For the text-containing cell, return its midpoint in (x, y) coordinate format. 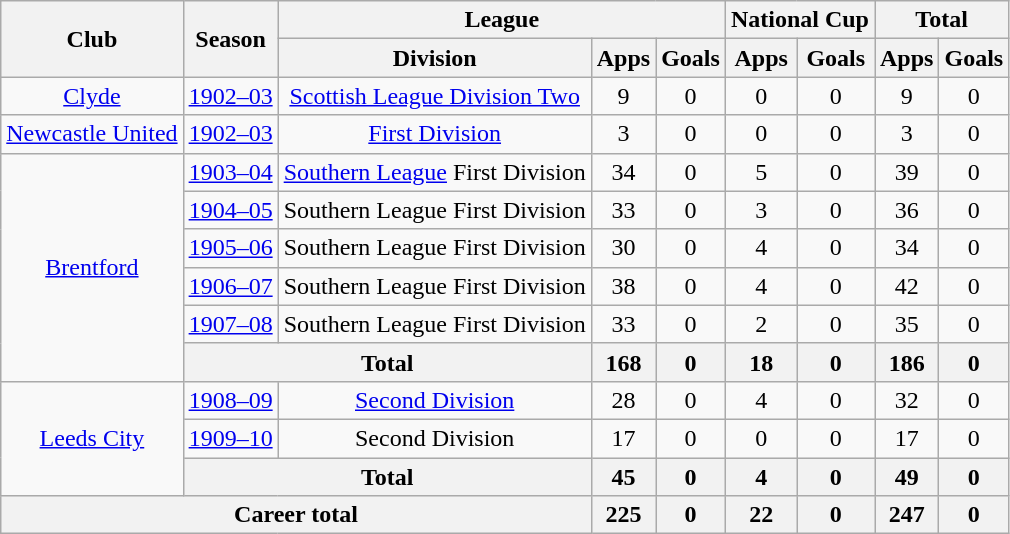
28 (623, 400)
Brentford (92, 267)
39 (906, 172)
1905–06 (230, 248)
32 (906, 400)
5 (761, 172)
186 (906, 362)
Career total (296, 515)
30 (623, 248)
49 (906, 477)
Division (434, 58)
225 (623, 515)
First Division (434, 134)
1904–05 (230, 210)
45 (623, 477)
18 (761, 362)
1906–07 (230, 286)
35 (906, 324)
National Cup (800, 20)
Clyde (92, 96)
Newcastle United (92, 134)
1908–09 (230, 400)
1903–04 (230, 172)
22 (761, 515)
1909–10 (230, 438)
1907–08 (230, 324)
Season (230, 39)
168 (623, 362)
36 (906, 210)
Leeds City (92, 438)
League (502, 20)
38 (623, 286)
42 (906, 286)
Scottish League Division Two (434, 96)
247 (906, 515)
2 (761, 324)
Club (92, 39)
